Scan for the cell matching the given text and deliver its [X, Y] coordinate at center. 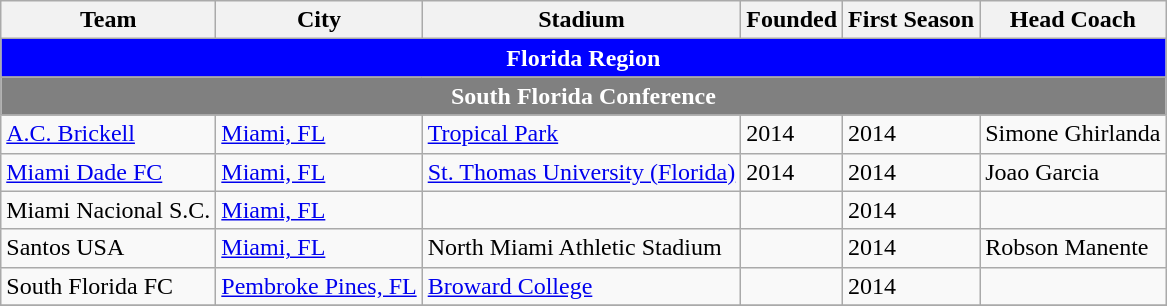
Broward College [582, 286]
Joao Garcia [1073, 172]
Founded [792, 20]
South Florida Conference [584, 96]
Miami Dade FC [108, 172]
Santos USA [108, 248]
Florida Region [584, 58]
First Season [912, 20]
North Miami Athletic Stadium [582, 248]
Stadium [582, 20]
St. Thomas University (Florida) [582, 172]
Miami Nacional S.C. [108, 210]
Tropical Park [582, 134]
Robson Manente [1073, 248]
A.C. Brickell [108, 134]
South Florida FC [108, 286]
Pembroke Pines, FL [319, 286]
Team [108, 20]
City [319, 20]
Head Coach [1073, 20]
Simone Ghirlanda [1073, 134]
